Identify which cell holds the provided text, then report its [X, Y] central coordinate. 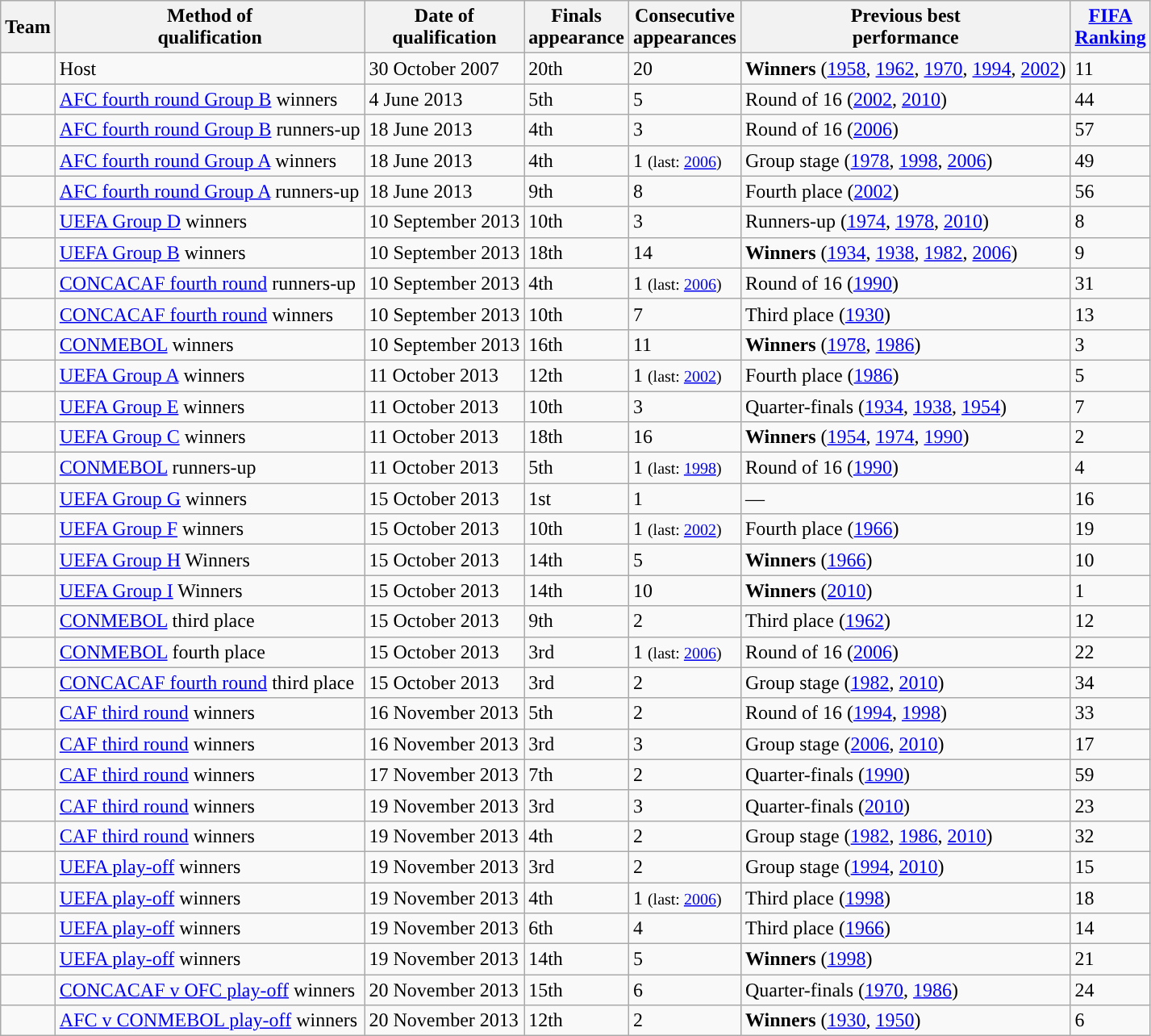
CONCACAF v OFC play-off winners [210, 990]
Fourth place (1986) [905, 375]
30 October 2007 [444, 69]
Consecutiveappearances [684, 27]
Winners (1930, 1950) [905, 1021]
7th [577, 775]
Group stage (1978, 1998, 2006) [905, 161]
CONMEBOL runners-up [210, 468]
Date ofqualification [444, 27]
UEFA Group I Winners [210, 591]
57 [1110, 130]
Winners (1954, 1974, 1990) [905, 437]
Winners (1998) [905, 959]
19 [1110, 529]
44 [1110, 99]
UEFA Group E winners [210, 406]
CONMEBOL fourth place [210, 652]
AFC fourth round Group A winners [210, 161]
CONMEBOL third place [210, 621]
Winners (1978, 1986) [905, 345]
AFC v CONMEBOL play-off winners [210, 1021]
59 [1110, 775]
12 [1110, 621]
Winners (1934, 1938, 1982, 2006) [905, 253]
49 [1110, 161]
Third place (1998) [905, 898]
UEFA Group C winners [210, 437]
Team [28, 27]
Quarter-finals (2010) [905, 805]
1 (last: 1998) [684, 468]
Fourth place (1966) [905, 529]
Quarter-finals (1934, 1938, 1954) [905, 406]
34 [1110, 683]
UEFA Group F winners [210, 529]
Quarter-finals (1970, 1986) [905, 990]
CONCACAF fourth round third place [210, 683]
9 [1110, 253]
UEFA Group H Winners [210, 560]
Group stage (1982, 2010) [905, 683]
Third place (1962) [905, 621]
Quarter-finals (1990) [905, 775]
Group stage (2006, 2010) [905, 744]
Method ofqualification [210, 27]
32 [1110, 836]
13 [1110, 314]
Round of 16 (1994, 1998) [905, 713]
AFC fourth round Group A runners-up [210, 191]
1st [577, 499]
20th [577, 69]
17 [1110, 744]
24 [1110, 990]
— [905, 499]
56 [1110, 191]
Round of 16 (2002, 2010) [905, 99]
18 [1110, 898]
AFC fourth round Group B winners [210, 99]
31 [1110, 283]
UEFA Group B winners [210, 253]
Group stage (1994, 2010) [905, 867]
Winners (1966) [905, 560]
4 June 2013 [444, 99]
6th [577, 929]
Third place (1930) [905, 314]
Winners (1958, 1962, 1970, 1994, 2002) [905, 69]
Previous bestperformance [905, 27]
CONCACAF fourth round winners [210, 314]
Third place (1966) [905, 929]
17 November 2013 [444, 775]
Winners (2010) [905, 591]
Finalsappearance [577, 27]
FIFARanking [1110, 27]
21 [1110, 959]
Fourth place (2002) [905, 191]
Host [210, 69]
AFC fourth round Group B runners-up [210, 130]
16th [577, 345]
15 [1110, 867]
20 [684, 69]
CONMEBOL winners [210, 345]
UEFA Group A winners [210, 375]
UEFA Group G winners [210, 499]
UEFA Group D winners [210, 222]
15th [577, 990]
CONCACAF fourth round runners-up [210, 283]
23 [1110, 805]
33 [1110, 713]
Group stage (1982, 1986, 2010) [905, 836]
22 [1110, 652]
Runners-up (1974, 1978, 2010) [905, 222]
